Pinpoint the cell where the given text exists, returning its (X, Y) midpoint coordinate. 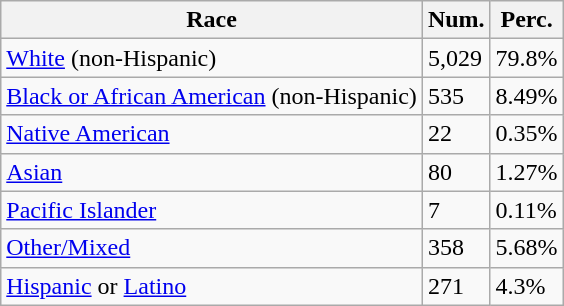
5.68% (526, 248)
0.35% (526, 134)
Black or African American (non-Hispanic) (212, 96)
8.49% (526, 96)
79.8% (526, 58)
Asian (212, 172)
Pacific Islander (212, 210)
0.11% (526, 210)
4.3% (526, 286)
271 (456, 286)
80 (456, 172)
5,029 (456, 58)
1.27% (526, 172)
Other/Mixed (212, 248)
358 (456, 248)
Num. (456, 20)
7 (456, 210)
Race (212, 20)
Hispanic or Latino (212, 286)
22 (456, 134)
White (non-Hispanic) (212, 58)
535 (456, 96)
Perc. (526, 20)
Native American (212, 134)
